Search for the cell housing the specified text and yield its [X, Y] center coordinate. 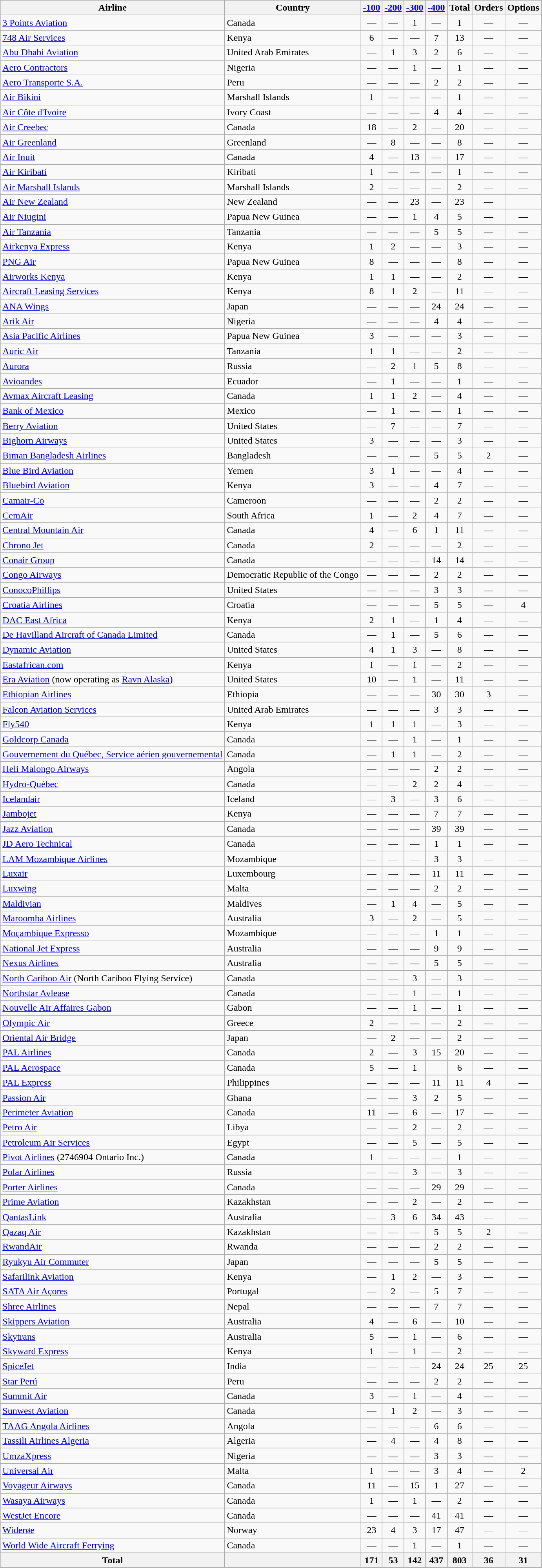
Aircraft Leasing Services [113, 291]
DAC East Africa [113, 620]
Chrono Jet [113, 545]
47 [460, 1530]
Biman Bangladesh Airlines [113, 456]
Rwanda [293, 1247]
De Havilland Aircraft of Canada Limited [113, 635]
Luxair [113, 873]
Era Aviation (now operating as Ravn Alaska) [113, 680]
Asia Pacific Airlines [113, 336]
TAAG Angola Airlines [113, 1426]
748 Air Services [113, 38]
Orders [489, 8]
Arik Air [113, 321]
Ghana [293, 1097]
Wasaya Airways [113, 1501]
Airline [113, 8]
Air Bikini [113, 97]
Camair-Co [113, 500]
Conair Group [113, 560]
Air Tanzania [113, 232]
South Africa [293, 515]
Nouvelle Air Affaires Gabon [113, 1008]
Luxwing [113, 888]
803 [460, 1560]
34 [436, 1217]
-100 [372, 8]
Porter Airlines [113, 1187]
Tassili Airlines Algeria [113, 1441]
Summit Air [113, 1396]
-400 [436, 8]
Maldives [293, 903]
Philippines [293, 1082]
Eastafrican.com [113, 665]
Air Côte d'Ivoire [113, 112]
Maroomba Airlines [113, 919]
Nepal [293, 1306]
Air New Zealand [113, 202]
Avmax Aircraft Leasing [113, 396]
Auric Air [113, 351]
ConocoPhillips [113, 590]
CemAir [113, 515]
WestJet Encore [113, 1515]
Sunwest Aviation [113, 1411]
Mexico [293, 411]
New Zealand [293, 202]
Portugal [293, 1292]
Maldivian [113, 903]
Bighorn Airways [113, 441]
Qazaq Air [113, 1232]
Aero Contractors [113, 67]
-200 [393, 8]
Widerøe [113, 1530]
Passion Air [113, 1097]
43 [460, 1217]
437 [436, 1560]
Berry Aviation [113, 426]
Skytrans [113, 1336]
Democratic Republic of the Congo [293, 575]
Air Creebec [113, 127]
27 [460, 1486]
Safarilink Aviation [113, 1277]
142 [415, 1560]
Nexus Airlines [113, 963]
Yemen [293, 471]
Air Greenland [113, 142]
Libya [293, 1127]
Voyageur Airways [113, 1486]
18 [372, 127]
Air Inuit [113, 157]
36 [489, 1560]
Ethiopia [293, 695]
Croatia [293, 605]
Cameroon [293, 500]
Country [293, 8]
Central Mountain Air [113, 530]
Moçambique Expresso [113, 933]
Star Perú [113, 1381]
PAL Airlines [113, 1053]
PNG Air [113, 262]
Egypt [293, 1142]
Universal Air [113, 1471]
Kiribati [293, 172]
Airworks Kenya [113, 276]
Algeria [293, 1441]
PAL Express [113, 1082]
UmzaXpress [113, 1456]
3 Points Aviation [113, 23]
Congo Airways [113, 575]
31 [523, 1560]
Air Marshall Islands [113, 187]
-300 [415, 8]
Skyward Express [113, 1351]
Air Kiribati [113, 172]
Options [523, 8]
Iceland [293, 799]
Jambojet [113, 814]
Luxembourg [293, 873]
Northstar Avlease [113, 993]
Bank of Mexico [113, 411]
North Cariboo Air (North Cariboo Flying Service) [113, 978]
Norway [293, 1530]
World Wide Aircraft Ferrying [113, 1545]
Croatia Airlines [113, 605]
Polar Airlines [113, 1172]
Petro Air [113, 1127]
Gabon [293, 1008]
Skippers Aviation [113, 1321]
Heli Malongo Airways [113, 769]
Goldcorp Canada [113, 739]
JD Aero Technical [113, 844]
53 [393, 1560]
Falcon Aviation Services [113, 709]
LAM Mozambique Airlines [113, 859]
Shree Airlines [113, 1306]
India [293, 1366]
Oriental Air Bridge [113, 1038]
Airkenya Express [113, 247]
Air Niugini [113, 217]
PAL Aerospace [113, 1068]
Blue Bird Aviation [113, 471]
Aero Transporte S.A. [113, 82]
Hydro-Québec [113, 784]
Ecuador [293, 381]
Aurora [113, 366]
Ivory Coast [293, 112]
Avioandes [113, 381]
Ethiopian Airlines [113, 695]
Greenland [293, 142]
Ryukyu Air Commuter [113, 1262]
ANA Wings [113, 306]
RwandAir [113, 1247]
Jazz Aviation [113, 829]
Perimeter Aviation [113, 1112]
Prime Aviation [113, 1202]
Pivot Airlines (2746904 Ontario Inc.) [113, 1157]
171 [372, 1560]
Bangladesh [293, 456]
Greece [293, 1023]
SpiceJet [113, 1366]
Abu Dhabi Aviation [113, 53]
Olympic Air [113, 1023]
Petroleum Air Services [113, 1142]
SATA Air Açores [113, 1292]
Icelandair [113, 799]
Fly540 [113, 724]
National Jet Express [113, 948]
QantasLink [113, 1217]
Gouvernement du Québec, Service aérien gouvernemental [113, 754]
Bluebird Aviation [113, 486]
Dynamic Aviation [113, 649]
